Return the (X, Y) coordinate for the center point of the cell that contains the specified text.  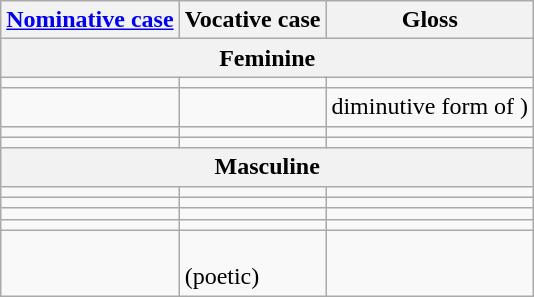
(poetic) (252, 262)
Masculine (268, 167)
diminutive form of ) (430, 107)
Vocative case (252, 20)
Nominative case (90, 20)
Gloss (430, 20)
Feminine (268, 58)
